Capture the cell that displays the provided text and extract its (X, Y) central coordinate. 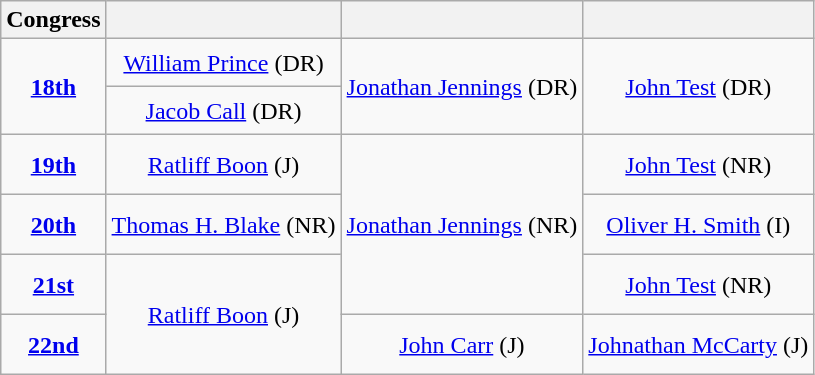
John Test (DR) (698, 87)
John Carr (J) (462, 345)
21st (54, 285)
Thomas H. Blake (NR) (224, 225)
Johnathan McCarty (J) (698, 345)
Jonathan Jennings (DR) (462, 87)
18th (54, 87)
Congress (54, 20)
22nd (54, 345)
Jacob Call (DR) (224, 111)
William Prince (DR) (224, 63)
19th (54, 165)
20th (54, 225)
Oliver H. Smith (I) (698, 225)
Jonathan Jennings (NR) (462, 225)
